From the cell containing the given text, extract its center point as (X, Y) coordinate. 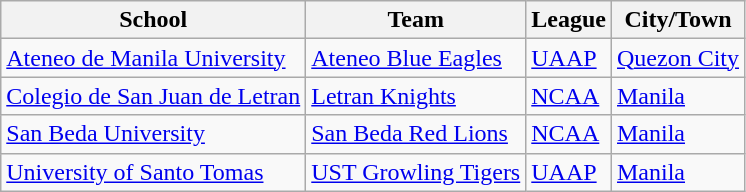
Colegio de San Juan de Letran (154, 96)
City/Town (678, 20)
University of Santo Tomas (154, 172)
Letran Knights (416, 96)
Quezon City (678, 58)
Ateneo de Manila University (154, 58)
San Beda University (154, 134)
School (154, 20)
UST Growling Tigers (416, 172)
Team (416, 20)
San Beda Red Lions (416, 134)
Ateneo Blue Eagles (416, 58)
League (569, 20)
